Identify which cell holds the provided text, then report its (X, Y) central coordinate. 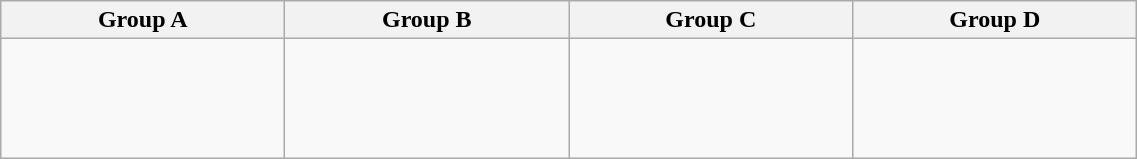
Group A (143, 20)
Group C (711, 20)
Group B (427, 20)
Group D (995, 20)
